Pinpoint the cell where the given text exists, returning its (x, y) midpoint coordinate. 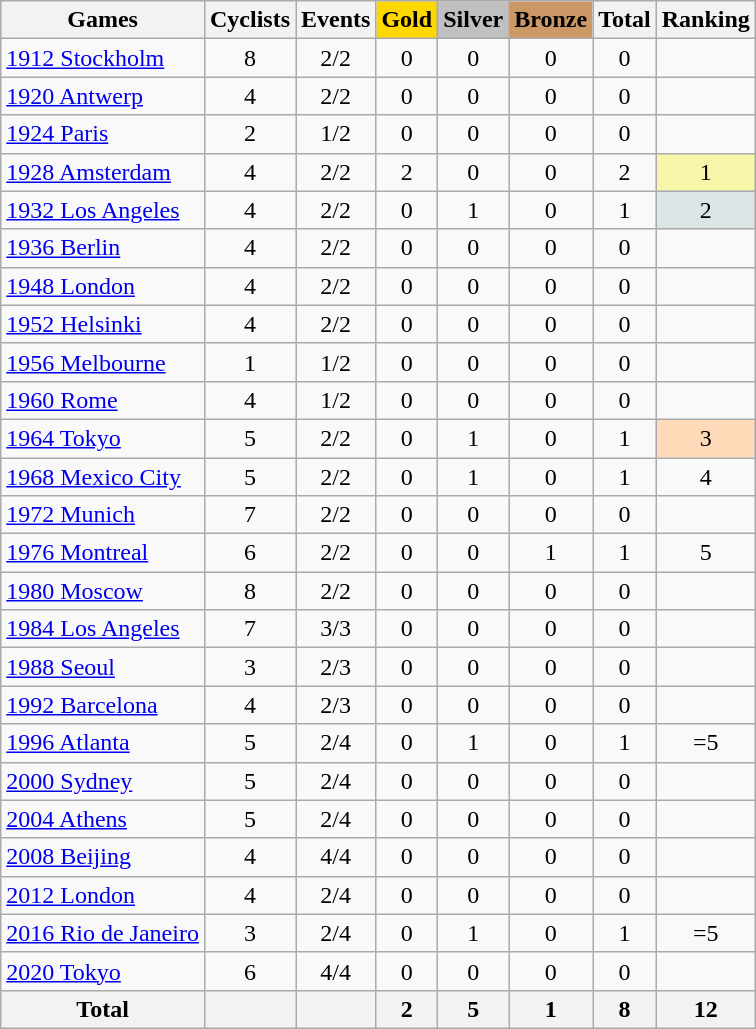
1912 Stockholm (103, 58)
Bronze (551, 20)
1984 Los Angeles (103, 629)
1952 Helsinki (103, 324)
1976 Montreal (103, 553)
Cyclists (250, 20)
Ranking (706, 20)
2008 Beijing (103, 857)
1920 Antwerp (103, 96)
Events (336, 20)
1996 Atlanta (103, 743)
2020 Tokyo (103, 971)
1924 Paris (103, 134)
1928 Amsterdam (103, 172)
2004 Athens (103, 819)
1932 Los Angeles (103, 210)
2012 London (103, 895)
2000 Sydney (103, 781)
2016 Rio de Janeiro (103, 933)
1980 Moscow (103, 591)
1960 Rome (103, 400)
1964 Tokyo (103, 438)
1988 Seoul (103, 667)
Silver (474, 20)
Gold (407, 20)
1948 London (103, 286)
12 (706, 1009)
Games (103, 20)
1936 Berlin (103, 248)
1992 Barcelona (103, 705)
3/3 (336, 629)
1968 Mexico City (103, 477)
1956 Melbourne (103, 362)
1972 Munich (103, 515)
